Identify which cell holds the provided text, then report its (X, Y) central coordinate. 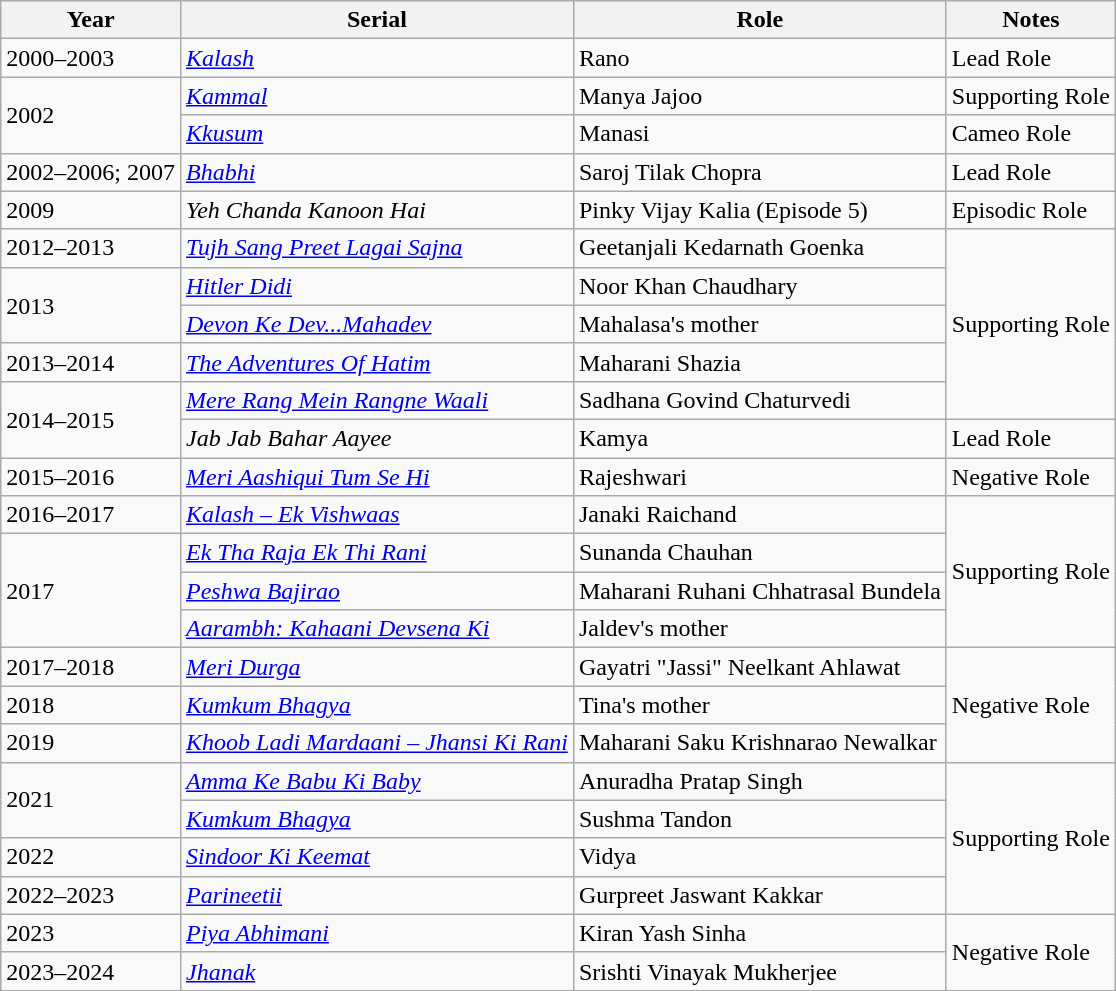
Jaldev's mother (760, 629)
Peshwa Bajirao (376, 591)
Anuradha Pratap Singh (760, 781)
Sunanda Chauhan (760, 553)
2023 (91, 933)
2017 (91, 591)
2012–2013 (91, 248)
Tujh Sang Preet Lagai Sajna (376, 248)
Kkusum (376, 134)
Cameo Role (1030, 134)
Meri Durga (376, 667)
2013 (91, 305)
2000–2003 (91, 58)
Meri Aashiqui Tum Se Hi (376, 477)
Sadhana Govind Chaturvedi (760, 400)
Aarambh: Kahaani Devsena Ki (376, 629)
Manya Jajoo (760, 96)
2002–2006; 2007 (91, 172)
Ek Tha Raja Ek Thi Rani (376, 553)
Year (91, 20)
Mere Rang Mein Rangne Waali (376, 400)
Maharani Ruhani Chhatrasal Bundela (760, 591)
Kalash (376, 58)
Devon Ke Dev...Mahadev (376, 324)
2014–2015 (91, 419)
The Adventures Of Hatim (376, 362)
Kamya (760, 438)
Serial (376, 20)
2022 (91, 857)
Hitler Didi (376, 286)
Amma Ke Babu Ki Baby (376, 781)
Janaki Raichand (760, 515)
Sindoor Ki Keemat (376, 857)
2002 (91, 115)
Maharani Shazia (760, 362)
Bhabhi (376, 172)
2009 (91, 210)
2018 (91, 705)
Vidya (760, 857)
Jab Jab Bahar Aayee (376, 438)
2022–2023 (91, 895)
Rano (760, 58)
Saroj Tilak Chopra (760, 172)
Manasi (760, 134)
Rajeshwari (760, 477)
Parineetii (376, 895)
Gurpreet Jaswant Kakkar (760, 895)
Noor Khan Chaudhary (760, 286)
Jhanak (376, 971)
2019 (91, 743)
Geetanjali Kedarnath Goenka (760, 248)
Maharani Saku Krishnarao Newalkar (760, 743)
Sushma Tandon (760, 819)
2013–2014 (91, 362)
Srishti Vinayak Mukherjee (760, 971)
Khoob Ladi Mardaani – Jhansi Ki Rani (376, 743)
Gayatri "Jassi" Neelkant Ahlawat (760, 667)
Piya Abhimani (376, 933)
Kalash – Ek Vishwaas (376, 515)
2021 (91, 800)
Pinky Vijay Kalia (Episode 5) (760, 210)
Notes (1030, 20)
2015–2016 (91, 477)
Role (760, 20)
2017–2018 (91, 667)
Tina's mother (760, 705)
Episodic Role (1030, 210)
Yeh Chanda Kanoon Hai (376, 210)
2023–2024 (91, 971)
Kiran Yash Sinha (760, 933)
2016–2017 (91, 515)
Kammal (376, 96)
Mahalasa's mother (760, 324)
